Find where the given text appears and provide that cell's center as (X, Y) coordinate. 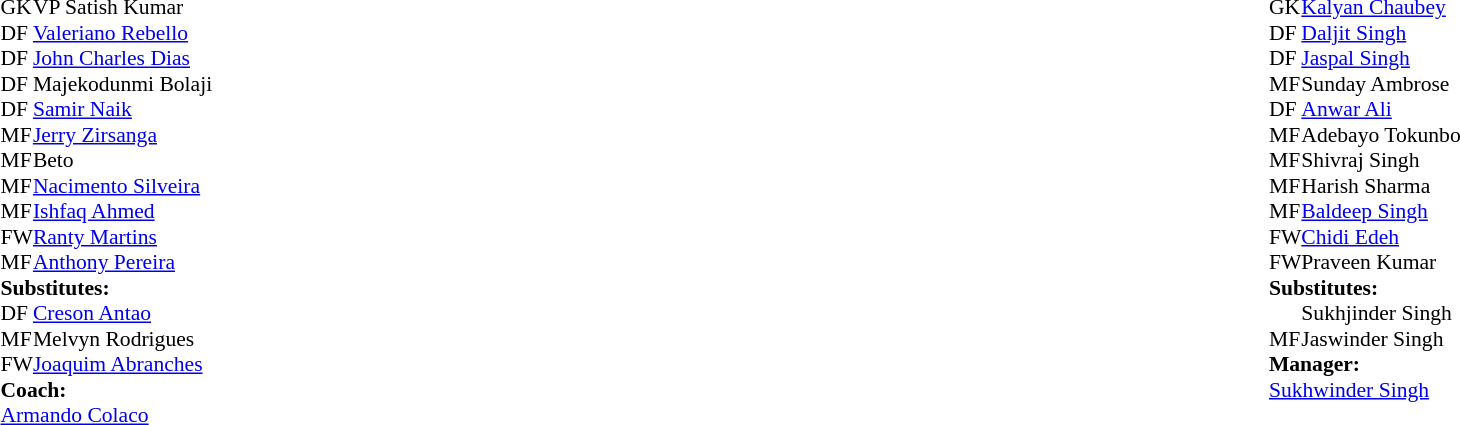
Anwar Ali (1380, 109)
Creson Antao (122, 313)
Valeriano Rebello (122, 33)
Beto (122, 161)
Majekodunmi Bolaji (122, 84)
Samir Naik (122, 109)
Jaswinder Singh (1380, 339)
Coach: (106, 390)
Sunday Ambrose (1380, 84)
Shivraj Singh (1380, 161)
Anthony Pereira (122, 263)
John Charles Dias (122, 59)
Melvyn Rodrigues (122, 339)
Sukhjinder Singh (1380, 313)
Nacimento Silveira (122, 186)
Chidi Edeh (1380, 237)
Baldeep Singh (1380, 211)
Ishfaq Ahmed (122, 211)
Praveen Kumar (1380, 263)
Adebayo Tokunbo (1380, 135)
Joaquim Abranches (122, 365)
Ranty Martins (122, 237)
Jerry Zirsanga (122, 135)
Daljit Singh (1380, 33)
Substitutes: (106, 288)
Harish Sharma (1380, 186)
Jaspal Singh (1380, 59)
